Output the [X, Y] coordinate of the center of the cell containing the given text.  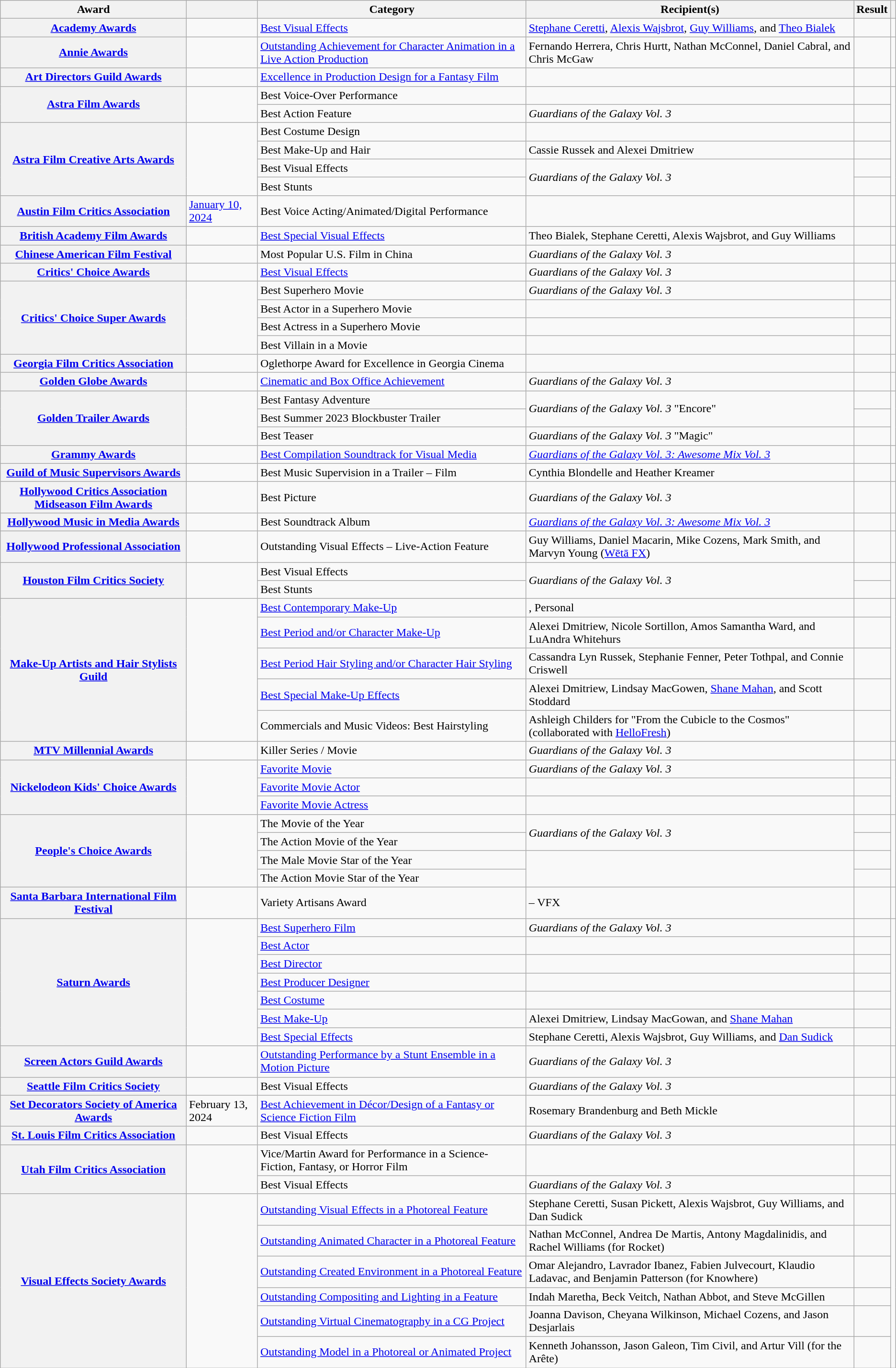
Theo Bialek, Stephane Ceretti, Alexis Wajsbrot, and Guy Williams [690, 235]
Best Special Visual Effects [392, 235]
Critics' Choice Super Awards [94, 318]
Outstanding Created Environment in a Photoreal Feature [392, 1271]
Critics' Choice Awards [94, 272]
Best Special Effects [392, 1037]
Best Contemporary Make-Up [392, 608]
Best Make-Up and Hair [392, 150]
Houston Film Critics Society [94, 580]
British Academy Film Awards [94, 235]
Guild of Music Supervisors Awards [94, 472]
Alexei Dmitriew, Nicole Sortillon, Amos Samantha Ward, and LuAndra Whitehurs [690, 633]
Hollywood Professional Association [94, 547]
Seattle Film Critics Society [94, 1086]
Outstanding Model in a Photoreal or Animated Project [392, 1353]
Cinematic and Box Office Achievement [392, 381]
Santa Barbara International Film Festival [94, 903]
Best Music Supervision in a Trailer – Film [392, 472]
Austin Film Critics Association [94, 211]
Screen Actors Guild Awards [94, 1062]
Annie Awards [94, 53]
St. Louis Film Critics Association [94, 1135]
, Personal [690, 608]
Saturn Awards [94, 982]
The Movie of the Year [392, 823]
Guy Williams, Daniel Macarin, Mike Cozens, Mark Smith, and Marvyn Young (Wētā FX) [690, 547]
Outstanding Visual Effects – Live-Action Feature [392, 547]
Set Decorators Society of America Awards [94, 1110]
Best Actor in a Superhero Movie [392, 309]
Best Summer 2023 Blockbuster Trailer [392, 418]
Stephane Ceretti, Alexis Wajsbrot, Guy Williams, and Theo Bialek [690, 28]
Best Villain in a Movie [392, 345]
Best Achievement in Décor/Design of a Fantasy or Science Fiction Film [392, 1110]
Best Voice Acting/Animated/Digital Performance [392, 211]
Best Teaser [392, 436]
Best Action Feature [392, 113]
People's Choice Awards [94, 851]
Outstanding Visual Effects in a Photoreal Feature [392, 1209]
Stephane Ceretti, Alexis Wajsbrot, Guy Williams, and Dan Sudick [690, 1037]
Astra Film Awards [94, 104]
Stephane Ceretti, Susan Pickett, Alexis Wajsbrot, Guy Williams, and Dan Sudick [690, 1209]
Best Period and/or Character Make-Up [392, 633]
Favorite Movie Actor [392, 787]
Ashleigh Childers for "From the Cubicle to the Cosmos" (collaborated with HelloFresh) [690, 726]
Academy Awards [94, 28]
Utah Film Critics Association [94, 1169]
Most Popular U.S. Film in China [392, 254]
Best Actress in a Superhero Movie [392, 327]
Astra Film Creative Arts Awards [94, 159]
Best Superhero Movie [392, 291]
Best Director [392, 964]
Variety Artisans Award [392, 903]
Best Costume [392, 1000]
February 13, 2024 [222, 1110]
Recipient(s) [690, 10]
Make-Up Artists and Hair Stylists Guild [94, 670]
Outstanding Achievement for Character Animation in a Live Action Production [392, 53]
Omar Alejandro, Lavrador Ibanez, Fabien Julvecourt, Klaudio Ladavac, and Benjamin Patterson (for Knowhere) [690, 1271]
Cassie Russek and Alexei Dmitriew [690, 150]
Rosemary Brandenburg and Beth Mickle [690, 1110]
Award [94, 10]
Outstanding Compositing and Lighting in a Feature [392, 1297]
Visual Effects Society Awards [94, 1281]
Nickelodeon Kids' Choice Awards [94, 787]
Excellence in Production Design for a Fantasy Film [392, 77]
January 10, 2024 [222, 211]
Outstanding Performance by a Stunt Ensemble in a Motion Picture [392, 1062]
Best Fantasy Adventure [392, 400]
Favorite Movie [392, 769]
Best Special Make-Up Effects [392, 695]
Joanna Davison, Cheyana Wilkinson, Michael Cozens, and Jason Desjarlais [690, 1321]
– VFX [690, 903]
Guardians of the Galaxy Vol. 3 "Encore" [690, 409]
Outstanding Virtual Cinematography in a CG Project [392, 1321]
Hollywood Music in Media Awards [94, 522]
Georgia Film Critics Association [94, 363]
Commercials and Music Videos: Best Hairstyling [392, 726]
Fernando Herrera, Chris Hurtt, Nathan McConnel, Daniel Cabral, and Chris McGaw [690, 53]
Result [872, 10]
Cassandra Lyn Russek, Stephanie Fenner, Peter Tothpal, and Connie Criswell [690, 663]
Best Superhero Film [392, 927]
Favorite Movie Actress [392, 805]
Hollywood Critics Association Midseason Film Awards [94, 497]
Alexei Dmitriew, Lindsay MacGowen, Shane Mahan, and Scott Stoddard [690, 695]
Golden Globe Awards [94, 381]
Guardians of the Galaxy Vol. 3 "Magic" [690, 436]
Chinese American Film Festival [94, 254]
Best Make-Up [392, 1019]
Killer Series / Movie [392, 751]
Vice/Martin Award for Performance in a Science-Fiction, Fantasy, or Horror Film [392, 1160]
Kenneth Johansson, Jason Galeon, Tim Civil, and Artur Vill (for the Arête) [690, 1353]
Golden Trailer Awards [94, 418]
Category [392, 10]
Best Soundtrack Album [392, 522]
Indah Maretha, Beck Veitch, Nathan Abbot, and Steve McGillen [690, 1297]
Nathan McConnel, Andrea De Martis, Antony Magdalinidis, and Rachel Williams (for Rocket) [690, 1241]
Best Voice-Over Performance [392, 95]
Best Compilation Soundtrack for Visual Media [392, 454]
The Male Movie Star of the Year [392, 860]
Cynthia Blondelle and Heather Kreamer [690, 472]
Oglethorpe Award for Excellence in Georgia Cinema [392, 363]
Best Picture [392, 497]
Best Costume Design [392, 132]
Grammy Awards [94, 454]
Best Actor [392, 946]
Alexei Dmitriew, Lindsay MacGowan, and Shane Mahan [690, 1019]
Best Producer Designer [392, 982]
Art Directors Guild Awards [94, 77]
The Action Movie Star of the Year [392, 878]
The Action Movie of the Year [392, 841]
Best Period Hair Styling and/or Character Hair Styling [392, 663]
Outstanding Animated Character in a Photoreal Feature [392, 1241]
MTV Millennial Awards [94, 751]
